Locate the cell with the specified text and output its [X, Y] center coordinate. 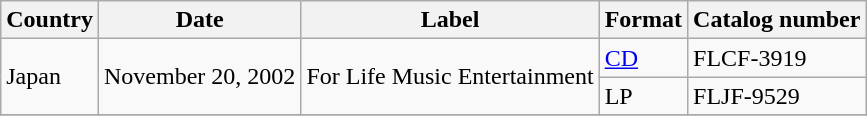
FLCF-3919 [777, 58]
FLJF-9529 [777, 96]
Country [50, 20]
CD [643, 58]
Catalog number [777, 20]
Label [450, 20]
Japan [50, 77]
Date [199, 20]
November 20, 2002 [199, 77]
LP [643, 96]
For Life Music Entertainment [450, 77]
Format [643, 20]
